Detect which cell encompasses the target text, then output its (x, y) center coordinate. 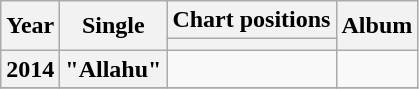
Year (30, 26)
"Allahu" (114, 69)
Chart positions (252, 20)
2014 (30, 69)
Single (114, 26)
Album (377, 26)
